Detect which cell encompasses the target text, then output its (x, y) center coordinate. 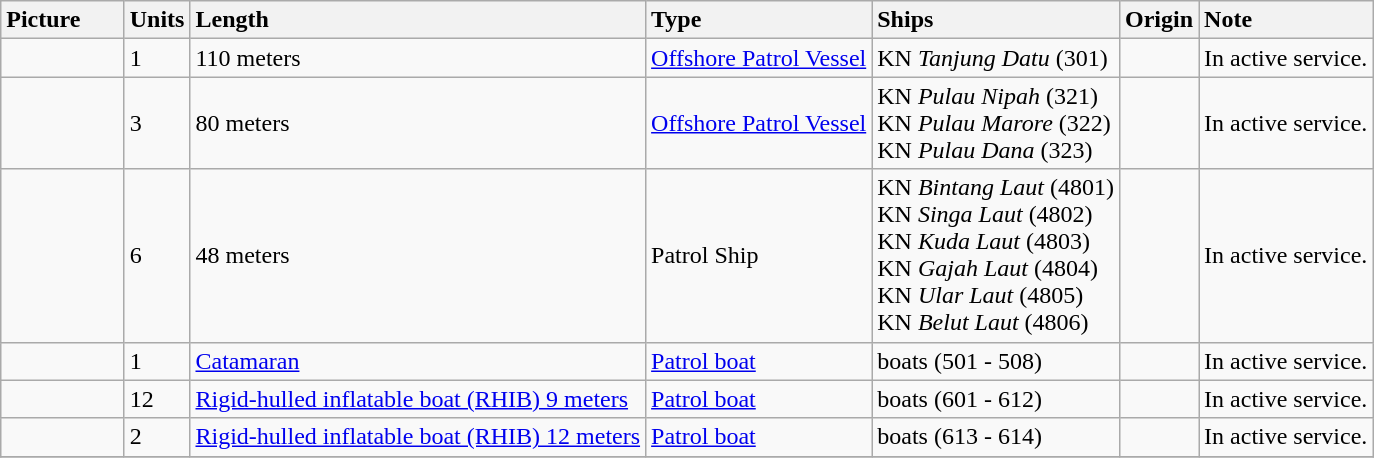
6 (157, 256)
110 meters (418, 58)
Rigid-hulled inflatable boat (RHIB) 12 meters (418, 437)
Catamaran (418, 361)
12 (157, 399)
KN Pulau Nipah (321) KN Pulau Marore (322) KN Pulau Dana (323) (996, 123)
Note (1286, 20)
2 (157, 437)
Type (759, 20)
Picture (62, 20)
Units (157, 20)
Origin (1158, 20)
48 meters (418, 256)
boats (501 - 508) (996, 361)
80 meters (418, 123)
boats (601 - 612) (996, 399)
Rigid-hulled inflatable boat (RHIB) 9 meters (418, 399)
KN Bintang Laut (4801) KN Singa Laut (4802) KN Kuda Laut (4803) KN Gajah Laut (4804) KN Ular Laut (4805) KN Belut Laut (4806) (996, 256)
Patrol Ship (759, 256)
Ships (996, 20)
KN Tanjung Datu (301) (996, 58)
boats (613 - 614) (996, 437)
3 (157, 123)
Length (418, 20)
